Search for the cell housing the specified text and yield its (x, y) center coordinate. 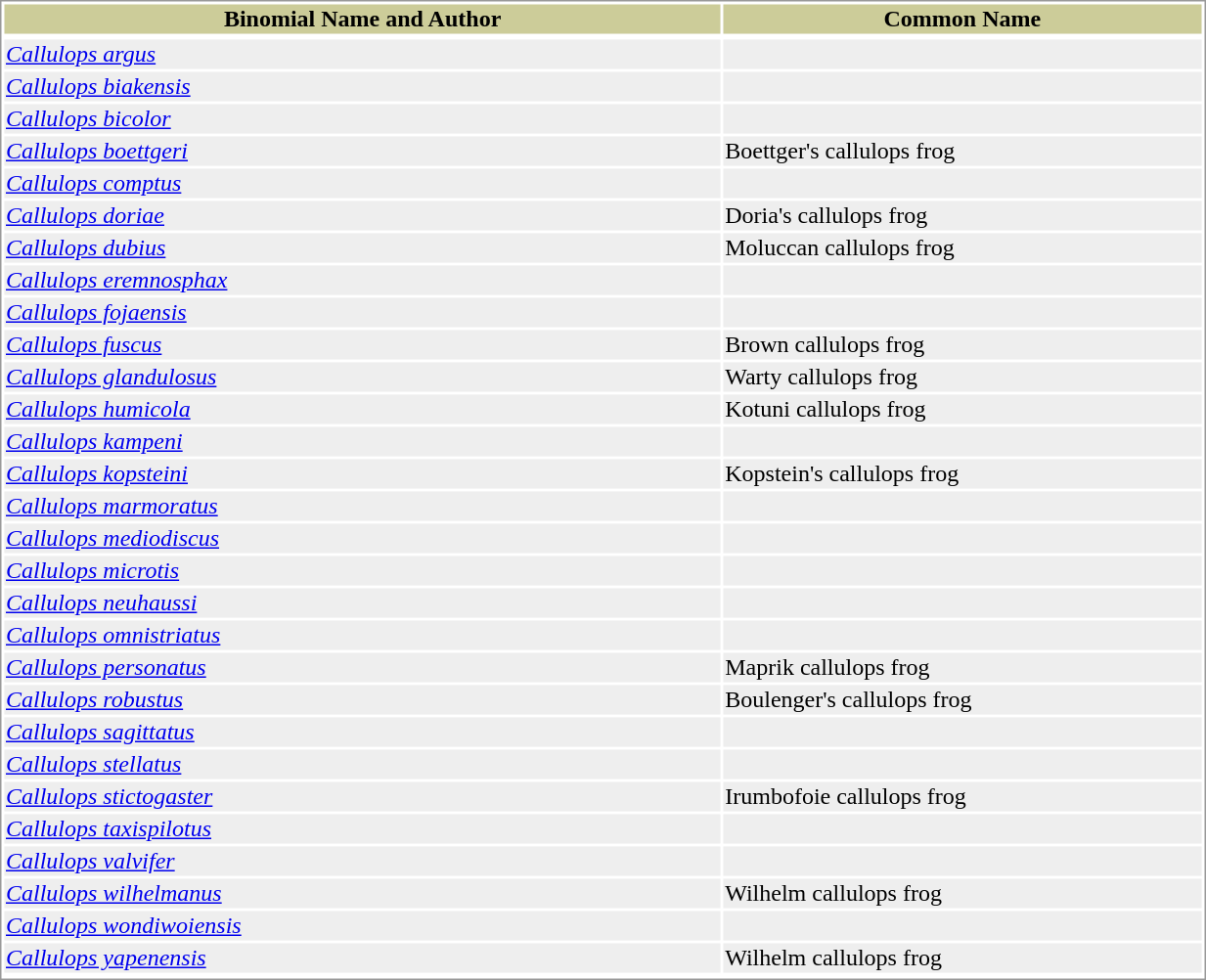
Binomial Name and Author (362, 19)
Callulops stellatus (362, 764)
Boettger's callulops frog (962, 152)
Kotuni callulops frog (962, 410)
Callulops fuscus (362, 345)
Callulops stictogaster (362, 797)
Callulops mediodiscus (362, 539)
Callulops valvifer (362, 862)
Callulops marmoratus (362, 506)
Callulops personatus (362, 668)
Callulops boettgeri (362, 152)
Callulops neuhaussi (362, 603)
Callulops taxispilotus (362, 828)
Common Name (962, 19)
Callulops sagittatus (362, 733)
Callulops eremnosphax (362, 281)
Callulops humicola (362, 410)
Moluccan callulops frog (962, 247)
Callulops yapenensis (362, 958)
Callulops glandulosus (362, 377)
Doria's callulops frog (962, 216)
Callulops wondiwoiensis (362, 926)
Callulops fojaensis (362, 312)
Callulops kopsteini (362, 474)
Brown callulops frog (962, 345)
Callulops kampeni (362, 441)
Callulops doriae (362, 216)
Callulops wilhelmanus (362, 893)
Callulops dubius (362, 247)
Kopstein's callulops frog (962, 474)
Irumbofoie callulops frog (962, 797)
Callulops omnistriatus (362, 635)
Maprik callulops frog (962, 668)
Callulops argus (362, 54)
Callulops microtis (362, 570)
Callulops biakensis (362, 87)
Boulenger's callulops frog (962, 699)
Warty callulops frog (962, 377)
Callulops comptus (362, 183)
Callulops robustus (362, 699)
Callulops bicolor (362, 118)
